Identify which cell holds the provided text, then report its (X, Y) central coordinate. 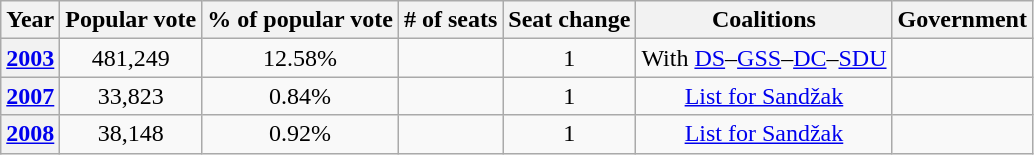
Coalitions (764, 20)
38,148 (131, 134)
481,249 (131, 58)
0.92% (300, 134)
33,823 (131, 96)
0.84% (300, 96)
12.58% (300, 58)
Popular vote (131, 20)
2008 (30, 134)
2003 (30, 58)
% of popular vote (300, 20)
Year (30, 20)
2007 (30, 96)
With DS–GSS–DC–SDU (764, 58)
Seat change (570, 20)
# of seats (450, 20)
Government (962, 20)
